Output the [x, y] coordinate of the center of the cell containing the given text.  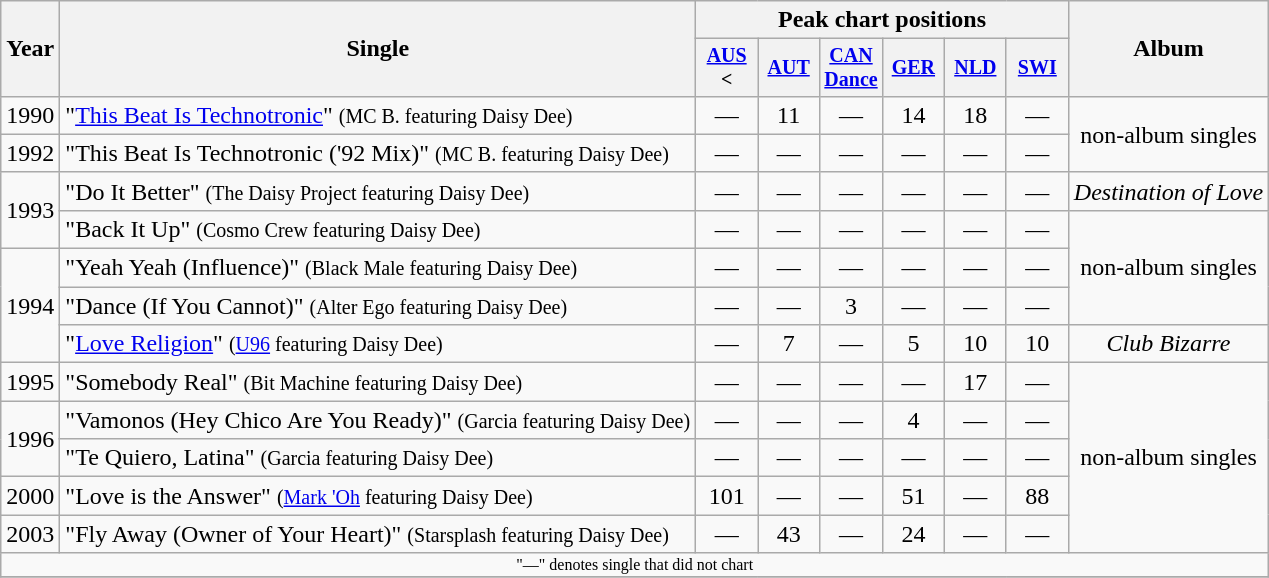
1995 [30, 382]
"Do It Better" (The Daisy Project featuring Daisy Dee) [378, 191]
Single [378, 49]
Peak chart positions [882, 20]
CANDance [852, 68]
Album [1168, 49]
"Dance (If You Cannot)" (Alter Ego featuring Daisy Dee) [378, 306]
4 [913, 420]
24 [913, 534]
3 [852, 306]
"Yeah Yeah (Influence)" (Black Male featuring Daisy Dee) [378, 268]
1994 [30, 306]
"Fly Away (Owner of Your Heart)" (Starsplash featuring Daisy Dee) [378, 534]
1992 [30, 153]
Club Bizarre [1168, 344]
"Love is the Answer" (Mark 'Oh featuring Daisy Dee) [378, 496]
2003 [30, 534]
7 [789, 344]
"—" denotes single that did not chart [635, 565]
Year [30, 49]
"Vamonos (Hey Chico Are You Ready)" (Garcia featuring Daisy Dee) [378, 420]
Destination of Love [1168, 191]
AUT [789, 68]
AUS< [727, 68]
11 [789, 115]
1996 [30, 439]
NLD [975, 68]
SWI [1037, 68]
"Somebody Real" (Bit Machine featuring Daisy Dee) [378, 382]
2000 [30, 496]
1993 [30, 210]
"Te Quiero, Latina" (Garcia featuring Daisy Dee) [378, 458]
101 [727, 496]
"This Beat Is Technotronic" (MC B. featuring Daisy Dee) [378, 115]
GER [913, 68]
51 [913, 496]
"Back It Up" (Cosmo Crew featuring Daisy Dee) [378, 229]
88 [1037, 496]
5 [913, 344]
1990 [30, 115]
14 [913, 115]
"Love Religion" (U96 featuring Daisy Dee) [378, 344]
43 [789, 534]
"This Beat Is Technotronic ('92 Mix)" (MC B. featuring Daisy Dee) [378, 153]
17 [975, 382]
18 [975, 115]
